Return the [X, Y] coordinate for the center point of the cell that contains the specified text.  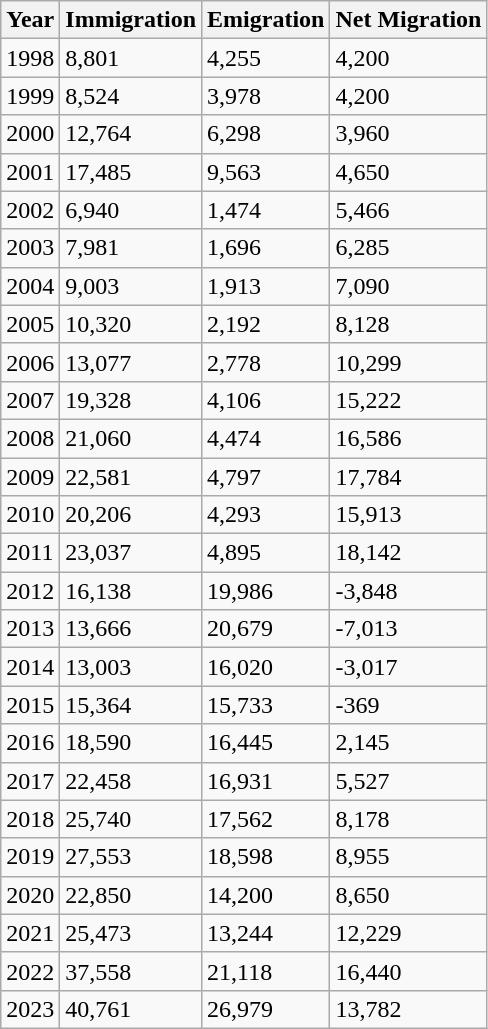
2015 [30, 705]
13,077 [131, 362]
25,740 [131, 819]
1,913 [266, 286]
3,978 [266, 96]
2021 [30, 933]
26,979 [266, 1009]
20,206 [131, 515]
2019 [30, 857]
16,931 [266, 781]
6,940 [131, 210]
2010 [30, 515]
19,986 [266, 591]
2004 [30, 286]
8,524 [131, 96]
4,106 [266, 400]
4,293 [266, 515]
2005 [30, 324]
12,229 [408, 933]
8,650 [408, 895]
17,784 [408, 477]
2002 [30, 210]
2,778 [266, 362]
13,666 [131, 629]
3,960 [408, 134]
2023 [30, 1009]
2017 [30, 781]
1998 [30, 58]
2009 [30, 477]
4,895 [266, 553]
2013 [30, 629]
2001 [30, 172]
15,222 [408, 400]
Year [30, 20]
25,473 [131, 933]
15,364 [131, 705]
18,590 [131, 743]
22,581 [131, 477]
-3,017 [408, 667]
2006 [30, 362]
4,650 [408, 172]
2011 [30, 553]
4,474 [266, 438]
1,474 [266, 210]
22,850 [131, 895]
2018 [30, 819]
2,192 [266, 324]
2,145 [408, 743]
12,764 [131, 134]
4,797 [266, 477]
2003 [30, 248]
16,020 [266, 667]
13,003 [131, 667]
16,138 [131, 591]
5,466 [408, 210]
6,285 [408, 248]
22,458 [131, 781]
7,090 [408, 286]
8,955 [408, 857]
21,060 [131, 438]
-369 [408, 705]
2012 [30, 591]
6,298 [266, 134]
-3,848 [408, 591]
2014 [30, 667]
18,142 [408, 553]
2020 [30, 895]
Net Migration [408, 20]
13,244 [266, 933]
1999 [30, 96]
Emigration [266, 20]
1,696 [266, 248]
13,782 [408, 1009]
18,598 [266, 857]
7,981 [131, 248]
-7,013 [408, 629]
23,037 [131, 553]
2008 [30, 438]
8,178 [408, 819]
2016 [30, 743]
10,299 [408, 362]
9,563 [266, 172]
2000 [30, 134]
20,679 [266, 629]
8,128 [408, 324]
19,328 [131, 400]
2007 [30, 400]
10,320 [131, 324]
2022 [30, 971]
16,586 [408, 438]
9,003 [131, 286]
5,527 [408, 781]
Immigration [131, 20]
27,553 [131, 857]
21,118 [266, 971]
16,440 [408, 971]
16,445 [266, 743]
40,761 [131, 1009]
37,558 [131, 971]
4,255 [266, 58]
15,913 [408, 515]
15,733 [266, 705]
17,485 [131, 172]
17,562 [266, 819]
14,200 [266, 895]
8,801 [131, 58]
